Find where the given text appears and provide that cell's center as [x, y] coordinate. 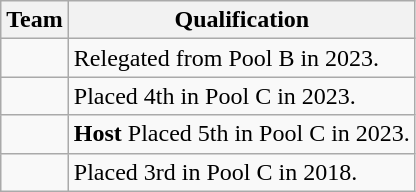
Team [35, 20]
Relegated from Pool B in 2023. [242, 58]
Host Placed 5th in Pool C in 2023. [242, 134]
Placed 4th in Pool C in 2023. [242, 96]
Qualification [242, 20]
Placed 3rd in Pool C in 2018. [242, 172]
